Return the (x, y) coordinate for the center point of the cell that contains the specified text.  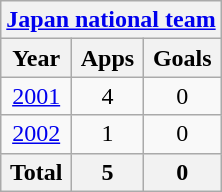
4 (108, 96)
Year (36, 58)
Goals (182, 58)
Apps (108, 58)
5 (108, 172)
2002 (36, 134)
Japan national team (111, 20)
1 (108, 134)
2001 (36, 96)
Total (36, 172)
